Return the [x, y] coordinate for the center point of the cell that contains the specified text.  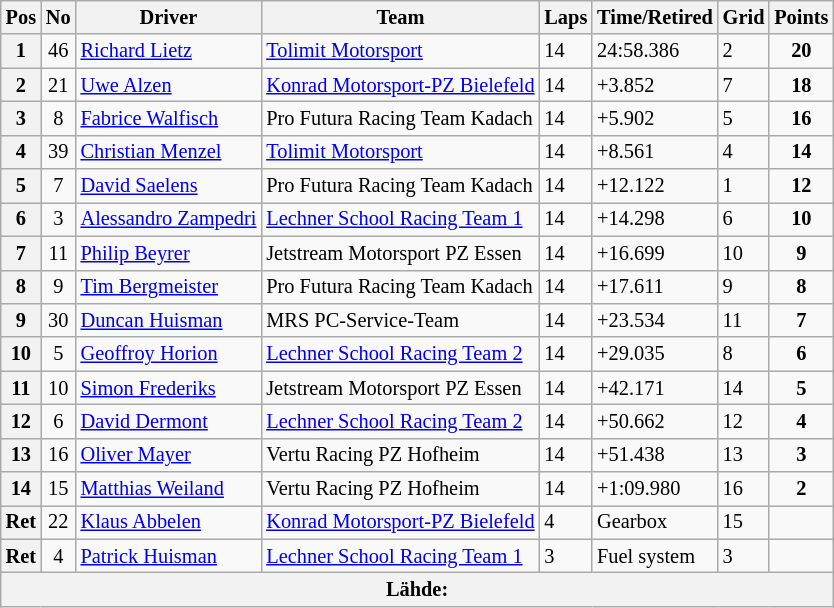
+17.611 [655, 287]
Christian Menzel [169, 152]
Alessandro Zampedri [169, 219]
30 [58, 320]
Team [400, 17]
21 [58, 85]
Matthias Weiland [169, 489]
+14.298 [655, 219]
Klaus Abbelen [169, 522]
Fuel system [655, 556]
Duncan Huisman [169, 320]
Time/Retired [655, 17]
18 [801, 85]
46 [58, 51]
Fabrice Walfisch [169, 118]
Tim Bergmeister [169, 287]
+5.902 [655, 118]
MRS PC-Service-Team [400, 320]
+29.035 [655, 354]
+23.534 [655, 320]
Pos [21, 17]
Uwe Alzen [169, 85]
+3.852 [655, 85]
+42.171 [655, 388]
24:58.386 [655, 51]
Driver [169, 17]
David Saelens [169, 186]
+1:09.980 [655, 489]
+8.561 [655, 152]
+50.662 [655, 421]
Patrick Huisman [169, 556]
+12.122 [655, 186]
22 [58, 522]
Gearbox [655, 522]
Oliver Mayer [169, 455]
Geoffroy Horion [169, 354]
+51.438 [655, 455]
Grid [744, 17]
Philip Beyrer [169, 253]
No [58, 17]
David Dermont [169, 421]
Richard Lietz [169, 51]
Points [801, 17]
Simon Frederiks [169, 388]
+16.699 [655, 253]
39 [58, 152]
Lähde: [418, 589]
Laps [566, 17]
20 [801, 51]
